Locate the cell with the specified text and output its [X, Y] center coordinate. 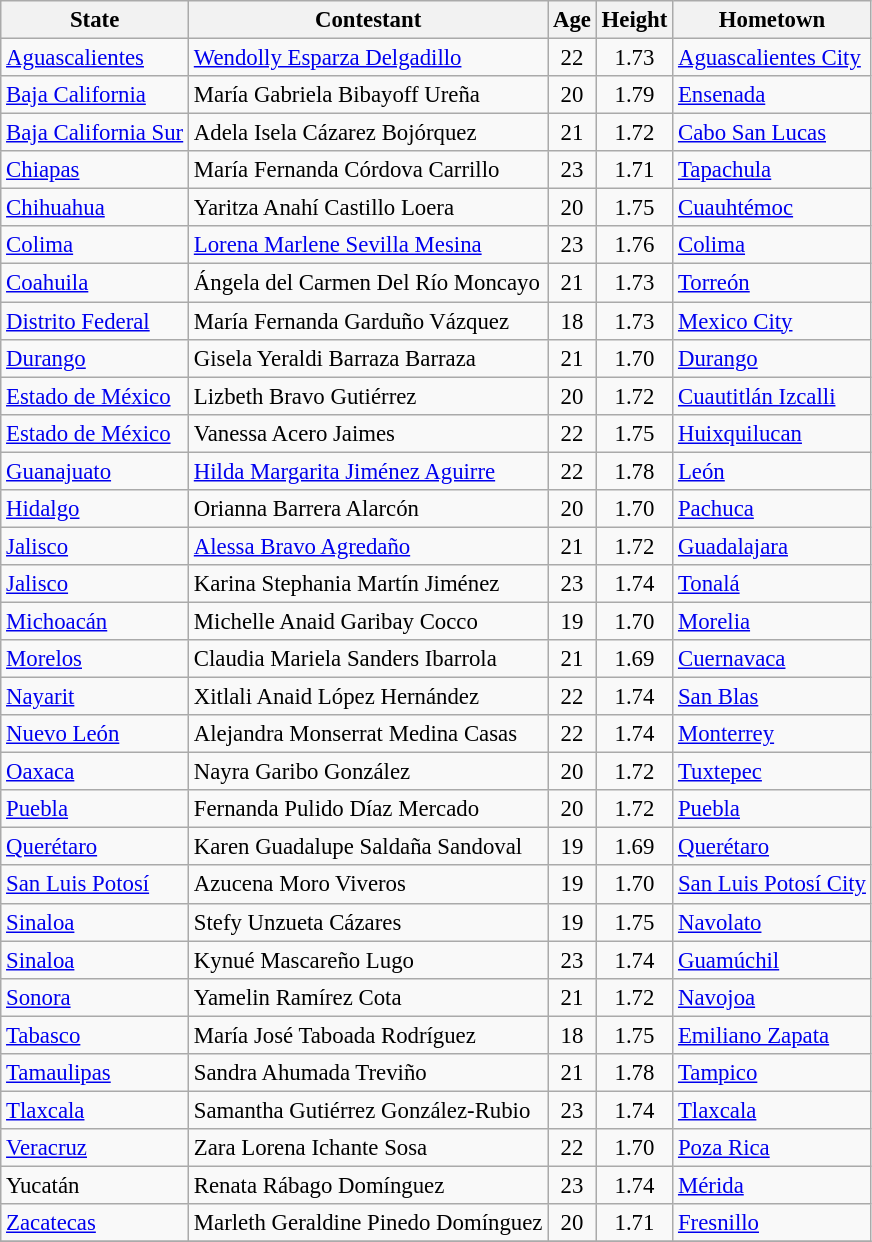
Nuevo León [95, 734]
Xitlali Anaid López Hernández [368, 697]
Tuxtepec [772, 772]
Contestant [368, 20]
Claudia Mariela Sanders Ibarrola [368, 659]
Stefy Unzueta Cázares [368, 922]
Hometown [772, 20]
Cuautitlán Izcalli [772, 396]
Monterrey [772, 734]
State [95, 20]
Cuernavaca [772, 659]
Wendolly Esparza Delgadillo [368, 58]
Tapachula [772, 170]
San Luis Potosí City [772, 885]
Guamúchil [772, 960]
Distrito Federal [95, 321]
Michoacán [95, 621]
Poza Rica [772, 1148]
Chihuahua [95, 208]
Huixquilucan [772, 433]
Sonora [95, 997]
Marleth Geraldine Pinedo Domínguez [368, 1223]
Fresnillo [772, 1223]
Yamelin Ramírez Cota [368, 997]
San Luis Potosí [95, 885]
Chiapas [95, 170]
Coahuila [95, 283]
Hilda Margarita Jiménez Aguirre [368, 471]
Pachuca [772, 509]
1.79 [634, 95]
Nayarit [95, 697]
Zacatecas [95, 1223]
Morelia [772, 621]
Alejandra Monserrat Medina Casas [368, 734]
Azucena Moro Viveros [368, 885]
María Gabriela Bibayoff Ureña [368, 95]
Samantha Gutiérrez González-Rubio [368, 1110]
Tabasco [95, 1035]
Cabo San Lucas [772, 133]
Orianna Barrera Alarcón [368, 509]
Yaritza Anahí Castillo Loera [368, 208]
Veracruz [95, 1148]
Ensenada [772, 95]
Baja California [95, 95]
León [772, 471]
Lorena Marlene Sevilla Mesina [368, 245]
Morelos [95, 659]
María Fernanda Córdova Carrillo [368, 170]
Lizbeth Bravo Gutiérrez [368, 396]
Torreón [772, 283]
Alessa Bravo Agredaño [368, 546]
Tonalá [772, 584]
Vanessa Acero Jaimes [368, 433]
Aguascalientes [95, 58]
Zara Lorena Ichante Sosa [368, 1148]
Navolato [772, 922]
Adela Isela Cázarez Bojórquez [368, 133]
Tampico [772, 1073]
María Fernanda Garduño Vázquez [368, 321]
Guadalajara [772, 546]
Baja California Sur [95, 133]
Cuauhtémoc [772, 208]
Karen Guadalupe Saldaña Sandoval [368, 847]
Sandra Ahumada Treviño [368, 1073]
Emiliano Zapata [772, 1035]
Aguascalientes City [772, 58]
Karina Stephania Martín Jiménez [368, 584]
Gisela Yeraldi Barraza Barraza [368, 358]
Fernanda Pulido Díaz Mercado [368, 809]
Hidalgo [95, 509]
Michelle Anaid Garibay Cocco [368, 621]
Mérida [772, 1185]
Oaxaca [95, 772]
Nayra Garibo González [368, 772]
Mexico City [772, 321]
1.76 [634, 245]
Yucatán [95, 1185]
Height [634, 20]
Navojoa [772, 997]
Guanajuato [95, 471]
Kynué Mascareño Lugo [368, 960]
Renata Rábago Domínguez [368, 1185]
Tamaulipas [95, 1073]
Ángela del Carmen Del Río Moncayo [368, 283]
San Blas [772, 697]
Age [572, 20]
María José Taboada Rodríguez [368, 1035]
